Extract the (X, Y) coordinate from the center of the cell holding the provided text.  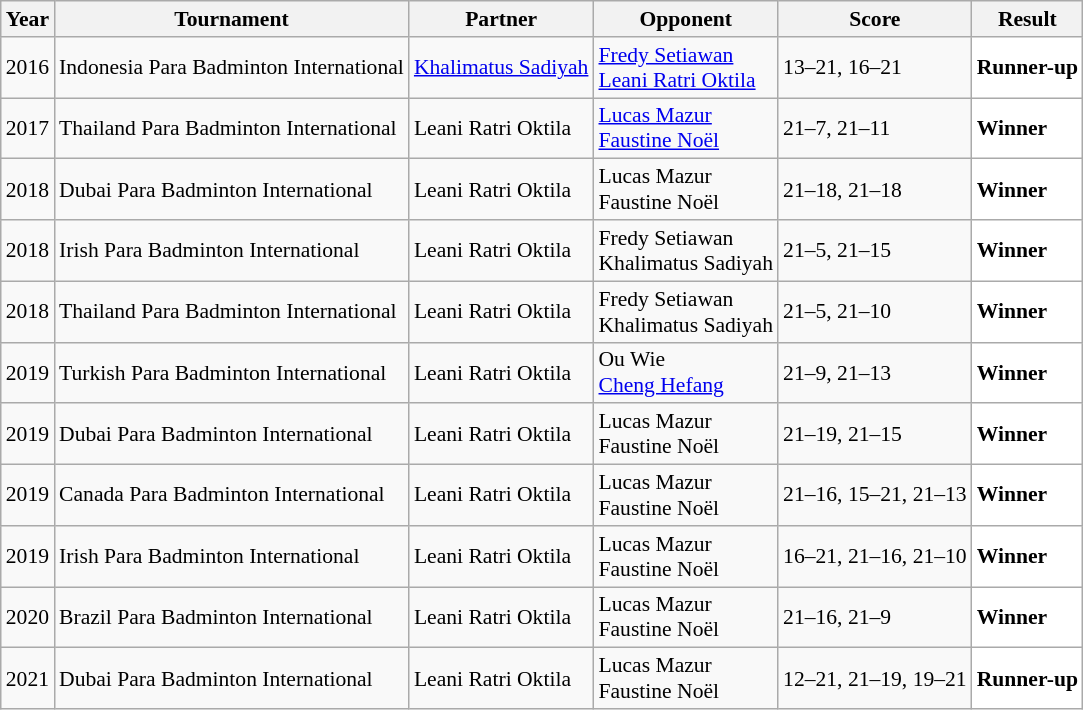
21–16, 21–9 (875, 618)
21–9, 21–13 (875, 372)
Canada Para Badminton International (232, 496)
Partner (502, 19)
Brazil Para Badminton International (232, 618)
21–18, 21–18 (875, 190)
21–5, 21–15 (875, 250)
2020 (28, 618)
Turkish Para Badminton International (232, 372)
Opponent (686, 19)
Result (1028, 19)
Tournament (232, 19)
Khalimatus Sadiyah (502, 68)
21–5, 21–10 (875, 312)
2016 (28, 68)
2017 (28, 128)
Year (28, 19)
21–19, 21–15 (875, 434)
Fredy Setiawan Leani Ratri Oktila (686, 68)
16–21, 21–16, 21–10 (875, 556)
12–21, 21–19, 19–21 (875, 678)
13–21, 16–21 (875, 68)
Ou Wie Cheng Hefang (686, 372)
21–16, 15–21, 21–13 (875, 496)
Indonesia Para Badminton International (232, 68)
Score (875, 19)
21–7, 21–11 (875, 128)
2021 (28, 678)
